Extract the (x, y) coordinate from the center of the cell holding the provided text.  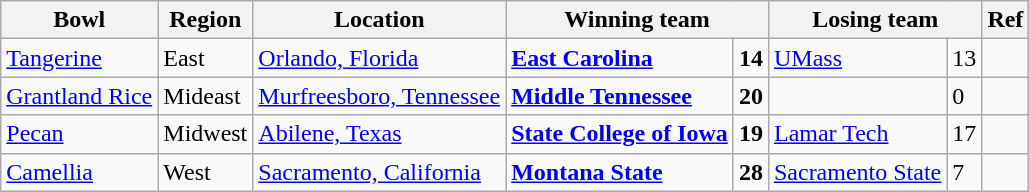
Grantland Rice (80, 96)
Location (380, 20)
7 (964, 172)
13 (964, 58)
Abilene, Texas (380, 134)
Montana State (620, 172)
Sacramento State (857, 172)
Mideast (206, 96)
State College of Iowa (620, 134)
East Carolina (620, 58)
0 (964, 96)
Pecan (80, 134)
Midwest (206, 134)
Murfreesboro, Tennessee (380, 96)
Orlando, Florida (380, 58)
19 (750, 134)
Bowl (80, 20)
UMass (857, 58)
Ref (1006, 20)
Lamar Tech (857, 134)
14 (750, 58)
Camellia (80, 172)
Sacramento, California (380, 172)
28 (750, 172)
West (206, 172)
Region (206, 20)
Losing team (874, 20)
Winning team (638, 20)
Tangerine (80, 58)
Middle Tennessee (620, 96)
17 (964, 134)
East (206, 58)
20 (750, 96)
